Locate the cell with the specified text and output its [X, Y] center coordinate. 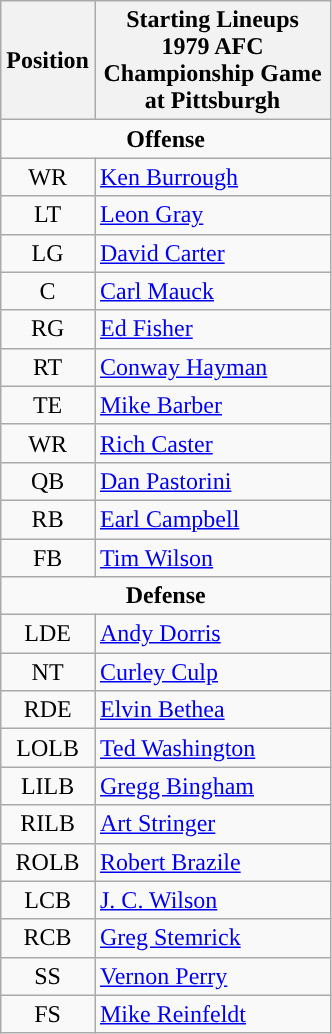
Greg Stemrick [212, 938]
RILB [48, 824]
Offense [166, 139]
Gregg Bingham [212, 786]
Vernon Perry [212, 976]
Starting Lineups 1979 AFC Championship Game at Pittsburgh [212, 60]
Tim Wilson [212, 557]
Mike Barber [212, 405]
C [48, 291]
Curley Culp [212, 672]
Ted Washington [212, 748]
RT [48, 367]
Ed Fisher [212, 329]
LT [48, 215]
Andy Dorris [212, 634]
RCB [48, 938]
Rich Caster [212, 443]
RG [48, 329]
FB [48, 557]
Carl Mauck [212, 291]
QB [48, 481]
Position [48, 60]
Elvin Bethea [212, 710]
TE [48, 405]
Dan Pastorini [212, 481]
LILB [48, 786]
Robert Brazile [212, 862]
Earl Campbell [212, 519]
LDE [48, 634]
FS [48, 1014]
Ken Burrough [212, 177]
David Carter [212, 253]
Conway Hayman [212, 367]
SS [48, 976]
RB [48, 519]
Leon Gray [212, 215]
Art Stringer [212, 824]
J. C. Wilson [212, 900]
LCB [48, 900]
ROLB [48, 862]
LOLB [48, 748]
RDE [48, 710]
LG [48, 253]
NT [48, 672]
Mike Reinfeldt [212, 1014]
Defense [166, 596]
